Extract the (X, Y) coordinate from the center of the cell holding the provided text.  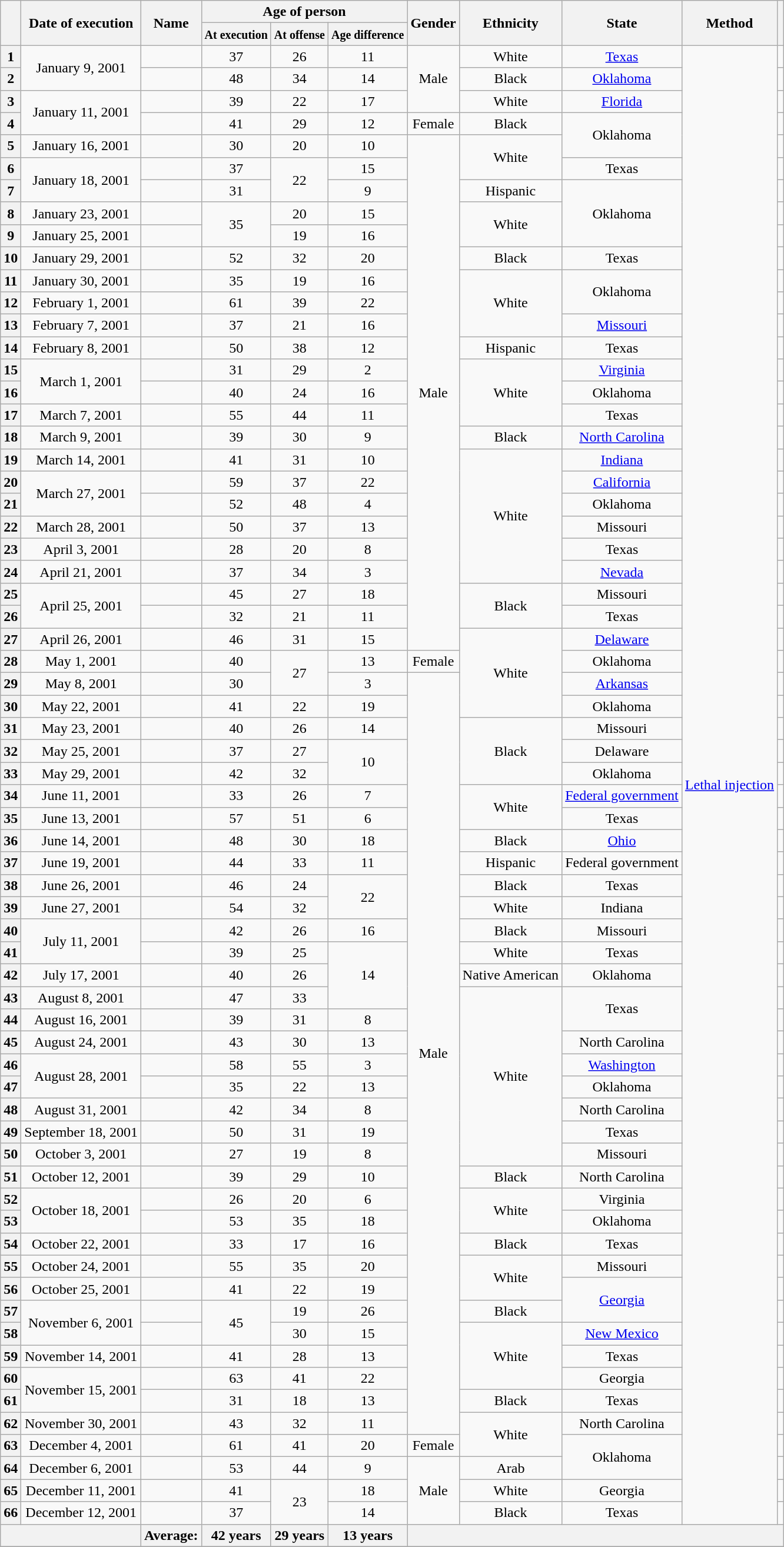
36 (11, 841)
April 26, 2001 (81, 639)
May 25, 2001 (81, 751)
October 25, 2001 (81, 1289)
California (622, 482)
August 28, 2001 (81, 1076)
65 (11, 1490)
New Mexico (622, 1333)
February 7, 2001 (81, 326)
Ethnicity (510, 23)
Native American (510, 975)
February 1, 2001 (81, 303)
November 15, 2001 (81, 1390)
June 27, 2001 (81, 908)
Method (729, 23)
October 22, 2001 (81, 1244)
July 11, 2001 (81, 941)
5 (11, 146)
January 11, 2001 (81, 112)
December 12, 2001 (81, 1513)
February 8, 2001 (81, 348)
56 (11, 1289)
January 23, 2001 (81, 213)
49 (11, 1132)
June 11, 2001 (81, 796)
November 14, 2001 (81, 1356)
January 9, 2001 (81, 68)
January 18, 2001 (81, 180)
May 1, 2001 (81, 662)
Gender (433, 23)
January 29, 2001 (81, 258)
At offense (299, 34)
March 9, 2001 (81, 437)
October 18, 2001 (81, 1210)
Age of person (304, 12)
Lethal injection (729, 785)
April 3, 2001 (81, 549)
January 30, 2001 (81, 281)
1 (11, 57)
66 (11, 1513)
January 25, 2001 (81, 235)
62 (11, 1423)
May 23, 2001 (81, 729)
December 11, 2001 (81, 1490)
December 6, 2001 (81, 1468)
March 7, 2001 (81, 415)
January 16, 2001 (81, 146)
Name (172, 23)
13 years (367, 1535)
October 24, 2001 (81, 1266)
October 3, 2001 (81, 1154)
June 14, 2001 (81, 841)
August 31, 2001 (81, 1110)
Washington (622, 1065)
May 8, 2001 (81, 684)
March 14, 2001 (81, 460)
August 24, 2001 (81, 1043)
March 28, 2001 (81, 527)
May 29, 2001 (81, 773)
Florida (622, 101)
March 27, 2001 (81, 493)
Arab (510, 1468)
Nevada (622, 572)
September 18, 2001 (81, 1132)
December 4, 2001 (81, 1446)
October 12, 2001 (81, 1177)
Age difference (367, 34)
Date of execution (81, 23)
April 25, 2001 (81, 605)
Ohio (622, 841)
June 26, 2001 (81, 885)
April 21, 2001 (81, 572)
August 16, 2001 (81, 1020)
42 years (236, 1535)
Average: (172, 1535)
29 years (299, 1535)
State (622, 23)
March 1, 2001 (81, 381)
May 22, 2001 (81, 706)
64 (11, 1468)
Arkansas (622, 684)
June 13, 2001 (81, 818)
July 17, 2001 (81, 975)
June 19, 2001 (81, 863)
November 30, 2001 (81, 1423)
August 8, 2001 (81, 998)
At execution (236, 34)
60 (11, 1379)
November 6, 2001 (81, 1322)
